Identify which cell holds the provided text, then report its (X, Y) central coordinate. 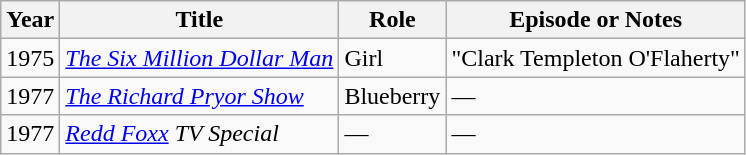
Redd Foxx TV Special (200, 134)
Role (392, 20)
Title (200, 20)
Episode or Notes (596, 20)
1975 (30, 58)
Blueberry (392, 96)
The Richard Pryor Show (200, 96)
Year (30, 20)
Girl (392, 58)
"Clark Templeton O'Flaherty" (596, 58)
The Six Million Dollar Man (200, 58)
